Return the [X, Y] coordinate for the center point of the cell that contains the specified text.  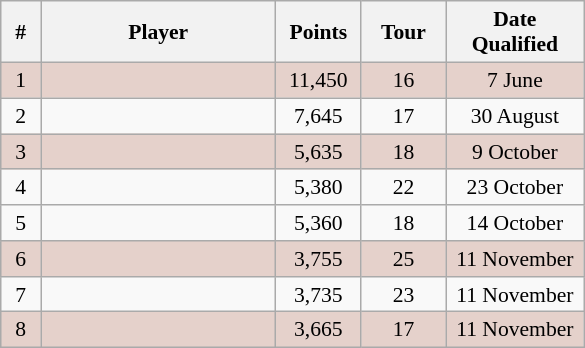
2 [21, 116]
25 [404, 259]
3,735 [318, 294]
Points [318, 32]
Tour [404, 32]
9 October [515, 152]
6 [21, 259]
# [21, 32]
5,635 [318, 152]
23 October [515, 187]
1 [21, 80]
3,755 [318, 259]
3,665 [318, 330]
30 August [515, 116]
4 [21, 187]
5,360 [318, 223]
5,380 [318, 187]
5 [21, 223]
Player [158, 32]
22 [404, 187]
7,645 [318, 116]
14 October [515, 223]
7 June [515, 80]
16 [404, 80]
11,450 [318, 80]
23 [404, 294]
Date Qualified [515, 32]
8 [21, 330]
7 [21, 294]
3 [21, 152]
